Identify which cell holds the provided text, then report its [X, Y] central coordinate. 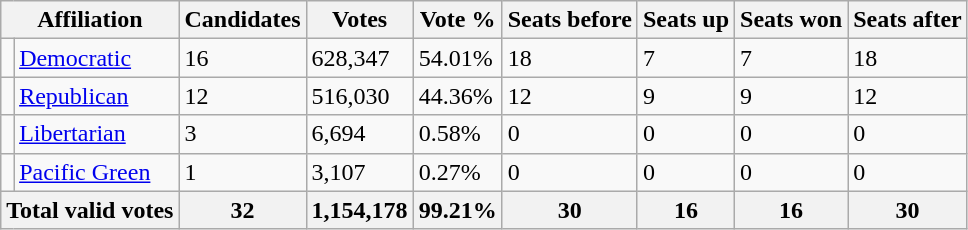
32 [242, 210]
Seats up [686, 20]
0.58% [458, 134]
6,694 [360, 134]
Seats won [792, 20]
Total valid votes [90, 210]
Candidates [242, 20]
54.01% [458, 58]
628,347 [360, 58]
3 [242, 134]
Pacific Green [96, 172]
Affiliation [90, 20]
44.36% [458, 96]
1 [242, 172]
Vote % [458, 20]
Seats after [908, 20]
3,107 [360, 172]
Seats before [570, 20]
Votes [360, 20]
99.21% [458, 210]
516,030 [360, 96]
Democratic [96, 58]
Republican [96, 96]
Libertarian [96, 134]
1,154,178 [360, 210]
0.27% [458, 172]
